Output the (x, y) coordinate of the center of the cell containing the given text.  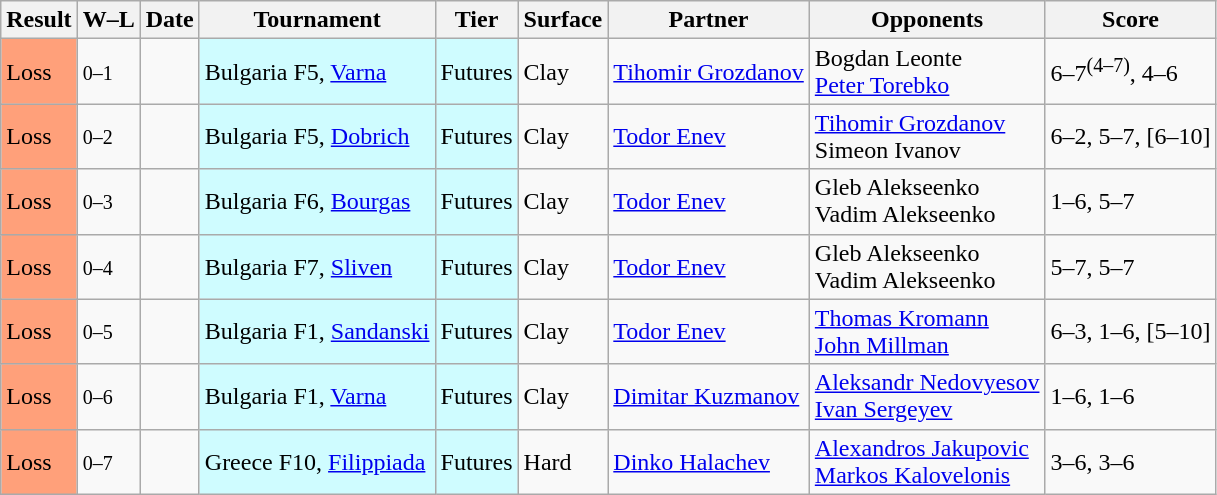
Surface (563, 20)
Result (39, 20)
3–6, 3–6 (1130, 462)
1–6, 1–6 (1130, 396)
0–6 (108, 396)
0–1 (108, 72)
Greece F10, Filippiada (317, 462)
Dinko Halachev (709, 462)
Thomas Kromann John Millman (927, 332)
Opponents (927, 20)
0–3 (108, 202)
1–6, 5–7 (1130, 202)
W–L (108, 20)
Score (1130, 20)
Bulgaria F1, Sandanski (317, 332)
Dimitar Kuzmanov (709, 396)
Tier (476, 20)
6–3, 1–6, [5–10] (1130, 332)
6–2, 5–7, [6–10] (1130, 136)
0–4 (108, 266)
5–7, 5–7 (1130, 266)
Bulgaria F6, Bourgas (317, 202)
Bulgaria F1, Varna (317, 396)
Hard (563, 462)
Tournament (317, 20)
Tihomir Grozdanov (709, 72)
0–2 (108, 136)
Date (170, 20)
Tihomir Grozdanov Simeon Ivanov (927, 136)
0–7 (108, 462)
Bulgaria F7, Sliven (317, 266)
Bogdan Leonte Peter Torebko (927, 72)
Aleksandr Nedovyesov Ivan Sergeyev (927, 396)
Alexandros Jakupovic Markos Kalovelonis (927, 462)
Partner (709, 20)
6–7(4–7), 4–6 (1130, 72)
0–5 (108, 332)
Bulgaria F5, Dobrich (317, 136)
Bulgaria F5, Varna (317, 72)
